Return the (X, Y) coordinate for the center point of the cell that contains the specified text.  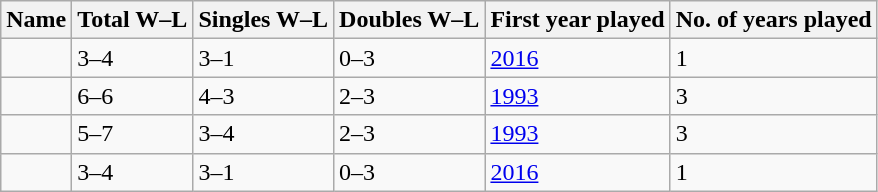
4–3 (264, 96)
Total W–L (132, 20)
First year played (578, 20)
5–7 (132, 134)
6–6 (132, 96)
No. of years played (774, 20)
Name (36, 20)
Singles W–L (264, 20)
Doubles W–L (410, 20)
